Capture the cell that displays the provided text and extract its [X, Y] central coordinate. 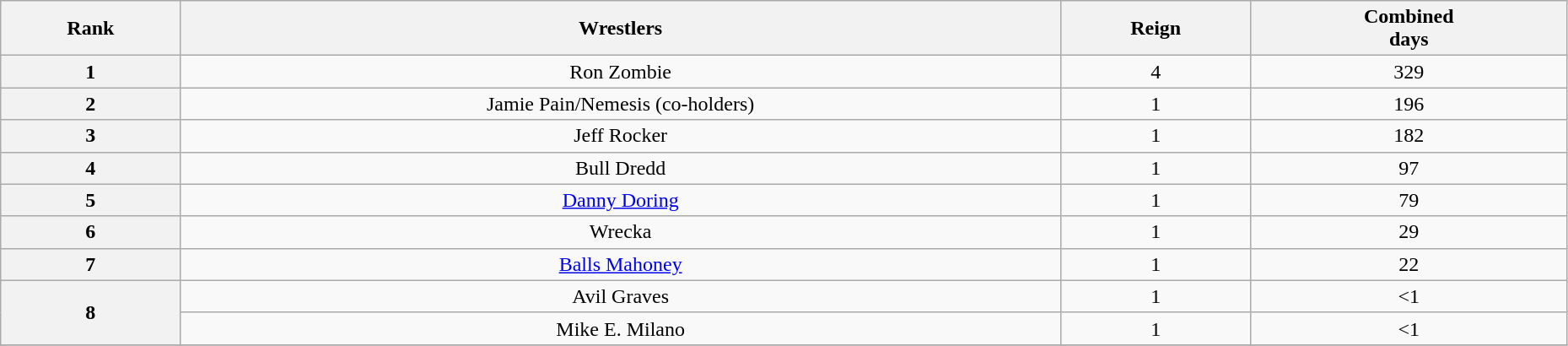
Wrestlers [621, 29]
Jamie Pain/Nemesis (co-holders) [621, 104]
3 [91, 136]
79 [1409, 200]
Reign [1156, 29]
Avil Graves [621, 296]
Rank [91, 29]
5 [91, 200]
196 [1409, 104]
Ron Zombie [621, 72]
329 [1409, 72]
Danny Doring [621, 200]
6 [91, 232]
Combined days [1409, 29]
8 [91, 312]
Balls Mahoney [621, 264]
Bull Dredd [621, 168]
22 [1409, 264]
29 [1409, 232]
97 [1409, 168]
Jeff Rocker [621, 136]
7 [91, 264]
Wrecka [621, 232]
Mike E. Milano [621, 328]
2 [91, 104]
182 [1409, 136]
